Identify which cell holds the provided text, then report its (x, y) central coordinate. 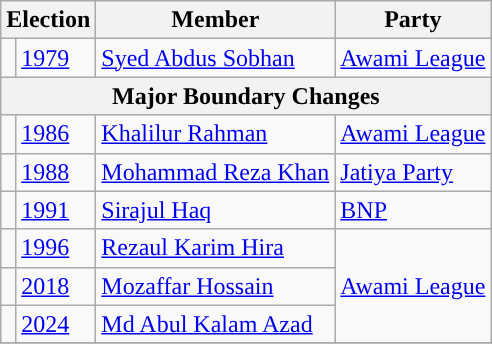
Khalilur Rahman (216, 134)
Md Abul Kalam Azad (216, 324)
1988 (56, 172)
Member (216, 20)
BNP (413, 210)
Sirajul Haq (216, 210)
1979 (56, 58)
Mozaffar Hossain (216, 286)
1986 (56, 134)
2024 (56, 324)
Election (48, 20)
Major Boundary Changes (246, 96)
1996 (56, 248)
Jatiya Party (413, 172)
Party (413, 20)
Rezaul Karim Hira (216, 248)
Syed Abdus Sobhan (216, 58)
2018 (56, 286)
1991 (56, 210)
Mohammad Reza Khan (216, 172)
